Locate the cell with the specified text and output its (X, Y) center coordinate. 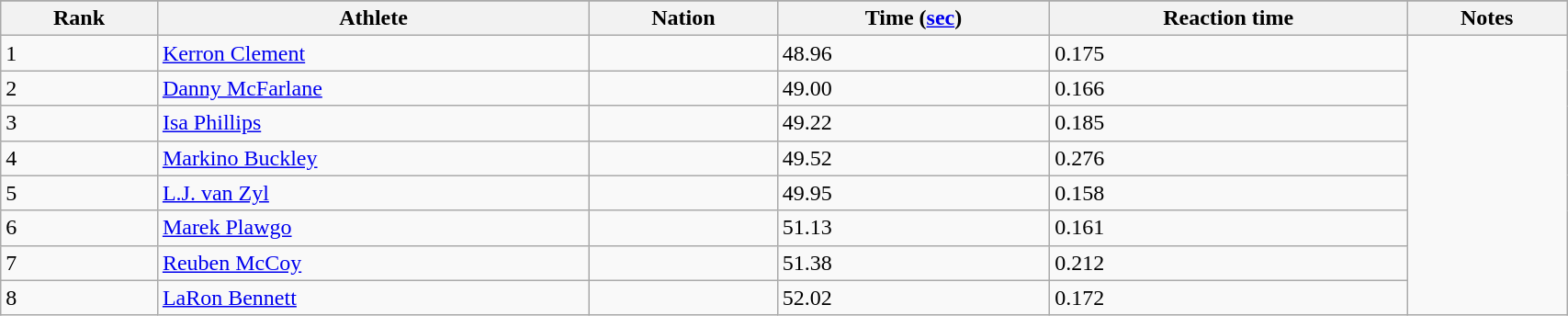
3 (79, 123)
51.38 (913, 263)
51.13 (913, 228)
2 (79, 88)
0.158 (1229, 193)
Rank (79, 18)
0.161 (1229, 228)
L.J. van Zyl (373, 193)
Markino Buckley (373, 158)
49.22 (913, 123)
0.185 (1229, 123)
7 (79, 263)
49.95 (913, 193)
Time (sec) (913, 18)
LaRon Bennett (373, 298)
0.172 (1229, 298)
Reaction time (1229, 18)
0.166 (1229, 88)
6 (79, 228)
4 (79, 158)
8 (79, 298)
Kerron Clement (373, 53)
5 (79, 193)
49.00 (913, 88)
Marek Plawgo (373, 228)
52.02 (913, 298)
Isa Phillips (373, 123)
Nation (683, 18)
Danny McFarlane (373, 88)
0.175 (1229, 53)
0.276 (1229, 158)
Notes (1487, 18)
0.212 (1229, 263)
49.52 (913, 158)
1 (79, 53)
Reuben McCoy (373, 263)
Athlete (373, 18)
48.96 (913, 53)
